Output the (X, Y) coordinate of the center of the cell containing the given text.  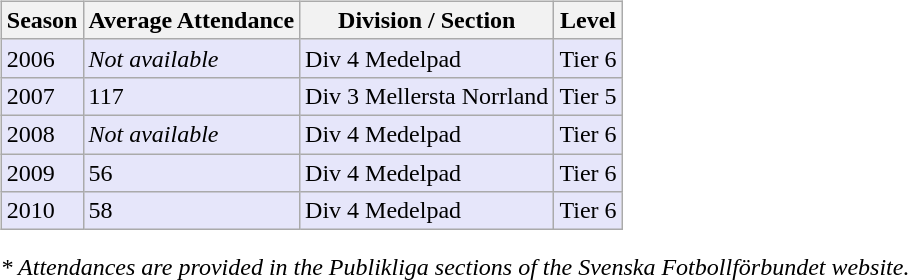
Average Attendance (192, 20)
56 (192, 173)
2010 (42, 211)
2006 (42, 58)
Division / Section (427, 20)
Level (588, 20)
2008 (42, 134)
58 (192, 211)
2009 (42, 173)
Tier 5 (588, 96)
Div 3 Mellersta Norrland (427, 96)
117 (192, 96)
2007 (42, 96)
Season (42, 20)
